Output the (X, Y) coordinate of the center of the cell containing the given text.  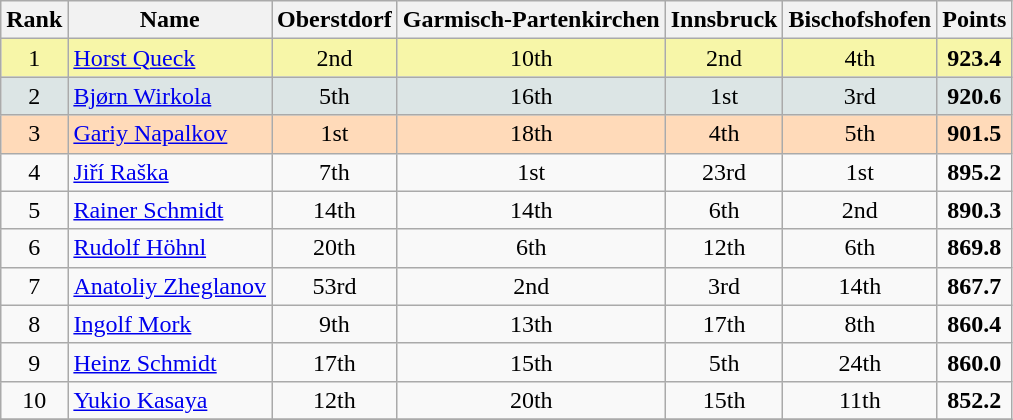
1 (34, 58)
Points (974, 20)
13th (531, 324)
Garmisch-Partenkirchen (531, 20)
2 (34, 96)
Innsbruck (724, 20)
6 (34, 248)
10 (34, 400)
Rudolf Höhnl (170, 248)
9th (335, 324)
Name (170, 20)
3 (34, 134)
Oberstdorf (335, 20)
10th (531, 58)
Rainer Schmidt (170, 210)
860.4 (974, 324)
4 (34, 172)
Heinz Schmidt (170, 362)
24th (860, 362)
16th (531, 96)
53rd (335, 286)
Bischofshofen (860, 20)
Gariy Napalkov (170, 134)
5 (34, 210)
23rd (724, 172)
Horst Queck (170, 58)
Anatoliy Zheglanov (170, 286)
8 (34, 324)
852.2 (974, 400)
923.4 (974, 58)
Rank (34, 20)
895.2 (974, 172)
869.8 (974, 248)
901.5 (974, 134)
Ingolf Mork (170, 324)
7 (34, 286)
860.0 (974, 362)
Yukio Kasaya (170, 400)
11th (860, 400)
867.7 (974, 286)
Jiří Raška (170, 172)
9 (34, 362)
890.3 (974, 210)
920.6 (974, 96)
7th (335, 172)
8th (860, 324)
18th (531, 134)
Bjørn Wirkola (170, 96)
